Provide the [X, Y] coordinate of the cell's center where the given text is located.  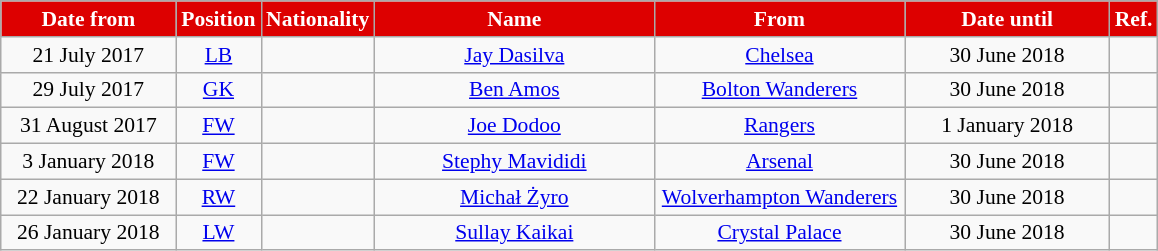
22 January 2018 [88, 197]
LB [218, 55]
Jay Dasilva [514, 55]
Sullay Kaikai [514, 233]
Chelsea [779, 55]
Bolton Wanderers [779, 90]
Name [514, 19]
Michał Żyro [514, 197]
26 January 2018 [88, 233]
Rangers [779, 126]
1 January 2018 [1008, 126]
Date from [88, 19]
29 July 2017 [88, 90]
From [779, 19]
3 January 2018 [88, 162]
31 August 2017 [88, 126]
Stephy Mavididi [514, 162]
LW [218, 233]
Joe Dodoo [514, 126]
RW [218, 197]
Position [218, 19]
Nationality [318, 19]
Ben Amos [514, 90]
Wolverhampton Wanderers [779, 197]
GK [218, 90]
21 July 2017 [88, 55]
Ref. [1134, 19]
Date until [1008, 19]
Crystal Palace [779, 233]
Arsenal [779, 162]
